Locate the cell with the specified text and output its [X, Y] center coordinate. 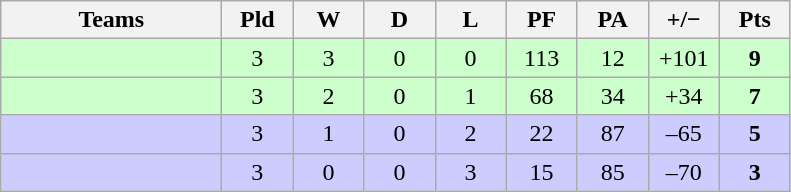
5 [754, 134]
22 [542, 134]
15 [542, 172]
68 [542, 96]
87 [612, 134]
Teams [112, 20]
D [400, 20]
113 [542, 58]
85 [612, 172]
Pts [754, 20]
PA [612, 20]
7 [754, 96]
Pld [258, 20]
–70 [684, 172]
+101 [684, 58]
–65 [684, 134]
9 [754, 58]
L [470, 20]
PF [542, 20]
W [328, 20]
12 [612, 58]
+34 [684, 96]
+/− [684, 20]
34 [612, 96]
